Return the [X, Y] coordinate for the center point of the cell that contains the specified text.  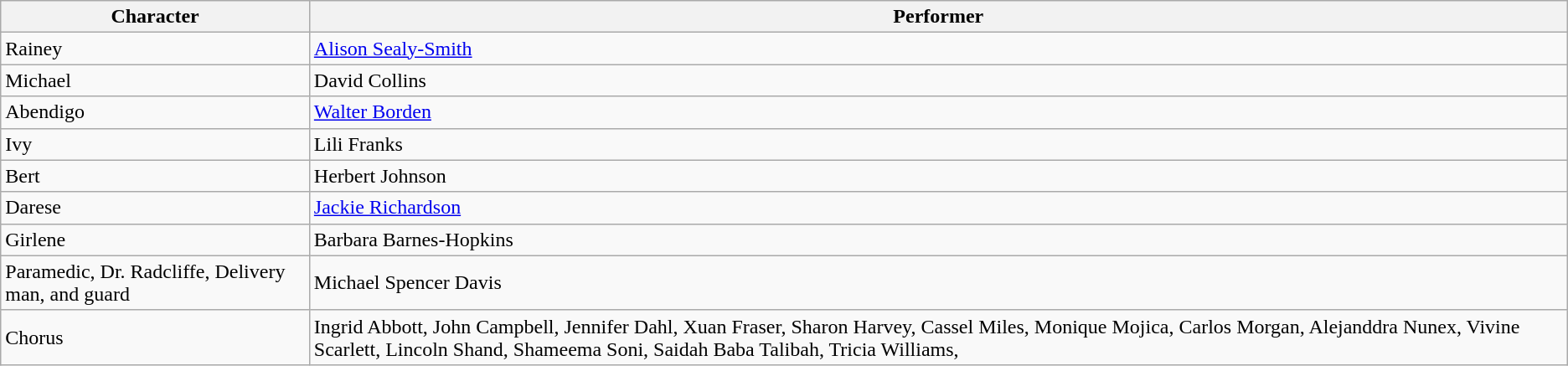
Paramedic, Dr. Radcliffe, Delivery man, and guard [156, 283]
Michael [156, 80]
Character [156, 17]
Performer [938, 17]
Darese [156, 208]
Abendigo [156, 112]
David Collins [938, 80]
Alison Sealy-Smith [938, 49]
Herbert Johnson [938, 176]
Barbara Barnes-Hopkins [938, 240]
Chorus [156, 337]
Ivy [156, 144]
Girlene [156, 240]
Walter Borden [938, 112]
Michael Spencer Davis [938, 283]
Lili Franks [938, 144]
Jackie Richardson [938, 208]
Rainey [156, 49]
Bert [156, 176]
